Identify which cell holds the provided text, then report its [X, Y] central coordinate. 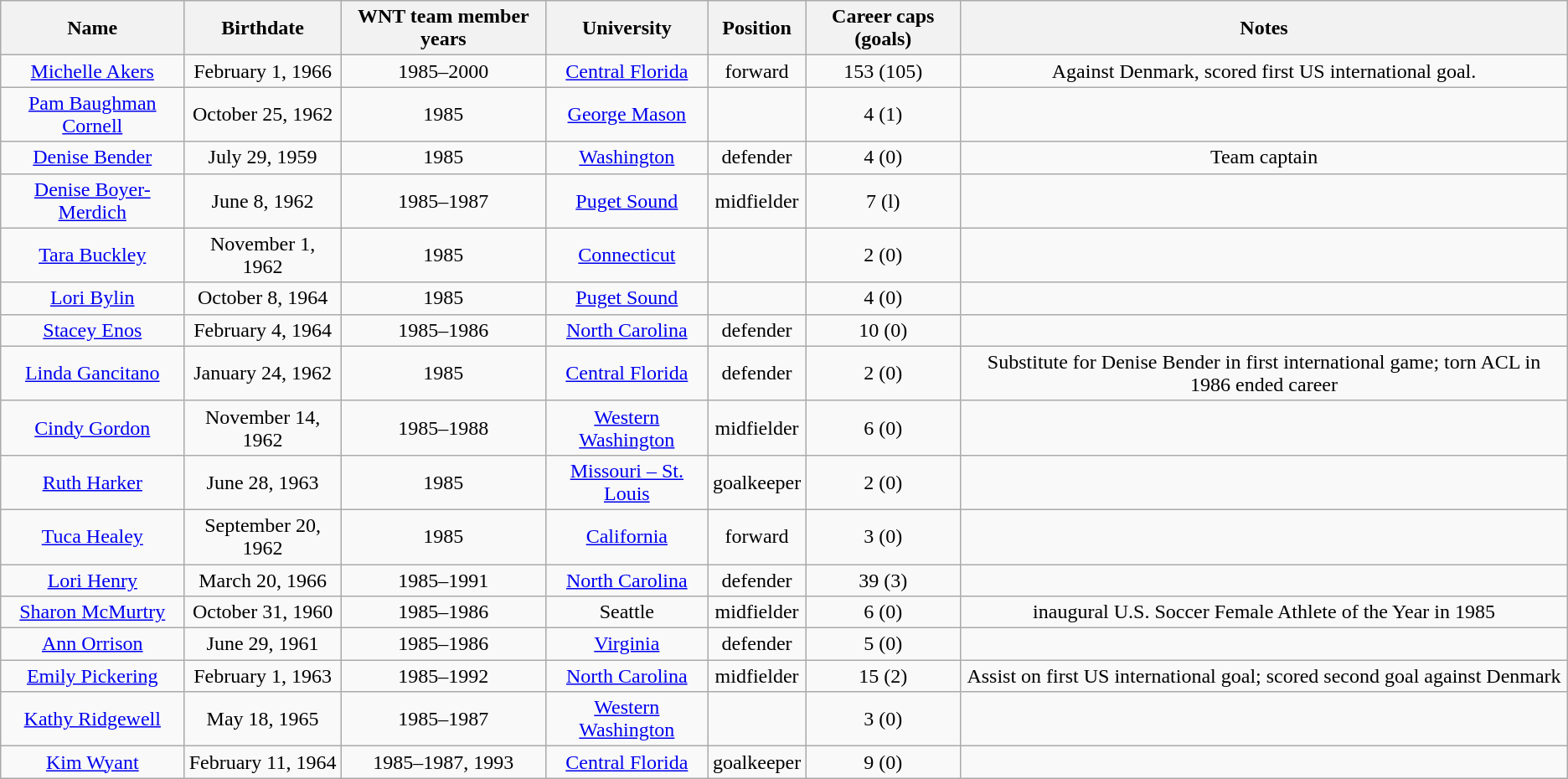
WNT team member years [443, 28]
February 11, 1964 [263, 762]
Against Denmark, scored first US international goal. [1264, 71]
George Mason [627, 114]
Connecticut [627, 255]
1985–1991 [443, 580]
10 (0) [883, 330]
Assist on first US international goal; scored second goal against Denmark [1264, 676]
February 1, 1963 [263, 676]
Washington [627, 157]
November 14, 1962 [263, 427]
September 20, 1962 [263, 536]
Seattle [627, 612]
Sharon McMurtry [92, 612]
7 (l) [883, 201]
Birthdate [263, 28]
January 24, 1962 [263, 374]
October 25, 1962 [263, 114]
June 8, 1962 [263, 201]
February 1, 1966 [263, 71]
Ruth Harker [92, 482]
153 (105) [883, 71]
June 28, 1963 [263, 482]
Lori Henry [92, 580]
Ann Orrison [92, 644]
4 (1) [883, 114]
inaugural U.S. Soccer Female Athlete of the Year in 1985 [1264, 612]
Missouri – St. Louis [627, 482]
1985–1992 [443, 676]
Michelle Akers [92, 71]
October 8, 1964 [263, 298]
July 29, 1959 [263, 157]
Kim Wyant [92, 762]
Denise Boyer-Merdich [92, 201]
15 (2) [883, 676]
Cindy Gordon [92, 427]
March 20, 1966 [263, 580]
Virginia [627, 644]
Tara Buckley [92, 255]
Tuca Healey [92, 536]
Team captain [1264, 157]
Substitute for Denise Bender in first international game; torn ACL in 1986 ended career [1264, 374]
Name [92, 28]
5 (0) [883, 644]
Stacey Enos [92, 330]
November 1, 1962 [263, 255]
Denise Bender [92, 157]
9 (0) [883, 762]
Kathy Ridgewell [92, 719]
39 (3) [883, 580]
May 18, 1965 [263, 719]
Emily Pickering [92, 676]
Career caps (goals) [883, 28]
1985–1988 [443, 427]
Pam Baughman Cornell [92, 114]
June 29, 1961 [263, 644]
Lori Bylin [92, 298]
Notes [1264, 28]
California [627, 536]
October 31, 1960 [263, 612]
1985–1987, 1993 [443, 762]
Position [756, 28]
1985–2000 [443, 71]
Linda Gancitano [92, 374]
University [627, 28]
February 4, 1964 [263, 330]
